Capture the cell that displays the provided text and extract its (x, y) central coordinate. 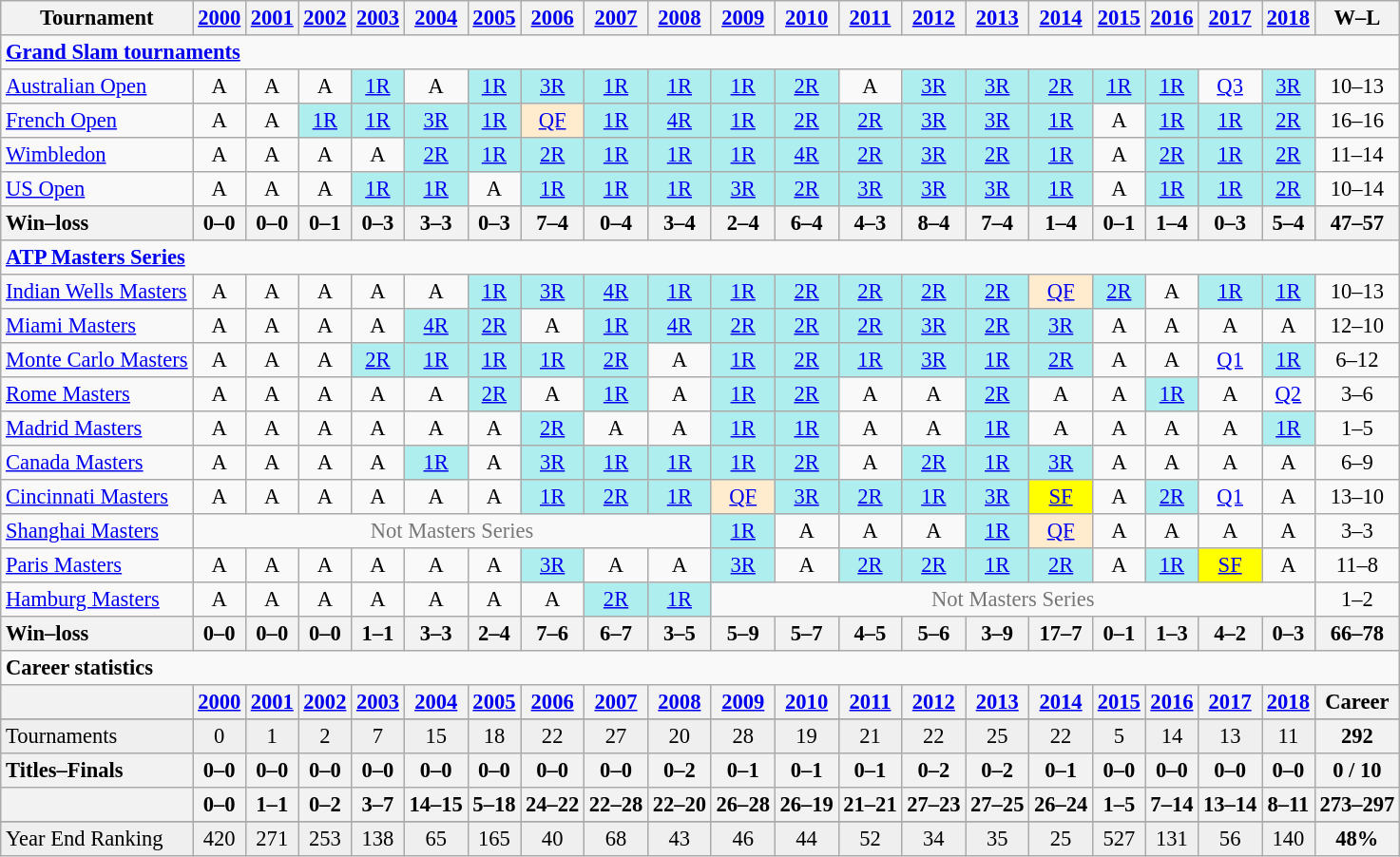
68 (616, 839)
527 (1120, 839)
27–25 (998, 805)
Australian Open (97, 86)
8–11 (1289, 805)
US Open (97, 189)
21–21 (871, 805)
0 / 10 (1357, 771)
Shanghai Masters (97, 531)
13 (1230, 736)
24–22 (553, 805)
Career statistics (700, 668)
Q2 (1289, 394)
26–28 (743, 805)
16–16 (1357, 121)
Tournaments (97, 736)
253 (325, 839)
28 (743, 736)
5–4 (1289, 223)
292 (1357, 736)
22–20 (679, 805)
5–7 (806, 634)
Monte Carlo Masters (97, 360)
Madrid Masters (97, 428)
W–L (1357, 18)
12–10 (1357, 326)
Titles–Finals (97, 771)
22–28 (616, 805)
34 (933, 839)
13–10 (1357, 497)
47–57 (1357, 223)
1–2 (1357, 600)
14 (1172, 736)
11 (1289, 736)
3–6 (1357, 394)
Rome Masters (97, 394)
26–24 (1061, 805)
7–14 (1172, 805)
10–14 (1357, 189)
5 (1120, 736)
27–23 (933, 805)
Grand Slam tournaments (700, 52)
Career (1357, 702)
271 (272, 839)
8–4 (933, 223)
4–2 (1230, 634)
20 (679, 736)
Year End Ranking (97, 839)
273–297 (1357, 805)
11–8 (1357, 565)
6–4 (806, 223)
26–19 (806, 805)
1 (272, 736)
0 (220, 736)
43 (679, 839)
Miami Masters (97, 326)
15 (435, 736)
2 (325, 736)
27 (616, 736)
5–6 (933, 634)
Hamburg Masters (97, 600)
4–3 (871, 223)
35 (998, 839)
5–18 (494, 805)
ATP Masters Series (700, 257)
Indian Wells Masters (97, 292)
3–9 (998, 634)
56 (1230, 839)
Q3 (1230, 86)
165 (494, 839)
6–12 (1357, 360)
21 (871, 736)
40 (553, 839)
140 (1289, 839)
66–78 (1357, 634)
7 (378, 736)
52 (871, 839)
5–9 (743, 634)
3–7 (378, 805)
Canada Masters (97, 463)
3–5 (679, 634)
131 (1172, 839)
3–4 (679, 223)
6–7 (616, 634)
18 (494, 736)
Cincinnati Masters (97, 497)
17–7 (1061, 634)
French Open (97, 121)
46 (743, 839)
48% (1357, 839)
7–6 (553, 634)
13–14 (1230, 805)
Wimbledon (97, 155)
420 (220, 839)
Paris Masters (97, 565)
14–15 (435, 805)
1–3 (1172, 634)
Tournament (97, 18)
4–5 (871, 634)
138 (378, 839)
44 (806, 839)
6–9 (1357, 463)
65 (435, 839)
0–4 (616, 223)
11–14 (1357, 155)
19 (806, 736)
